Scan for the cell matching the given text and deliver its (x, y) coordinate at center. 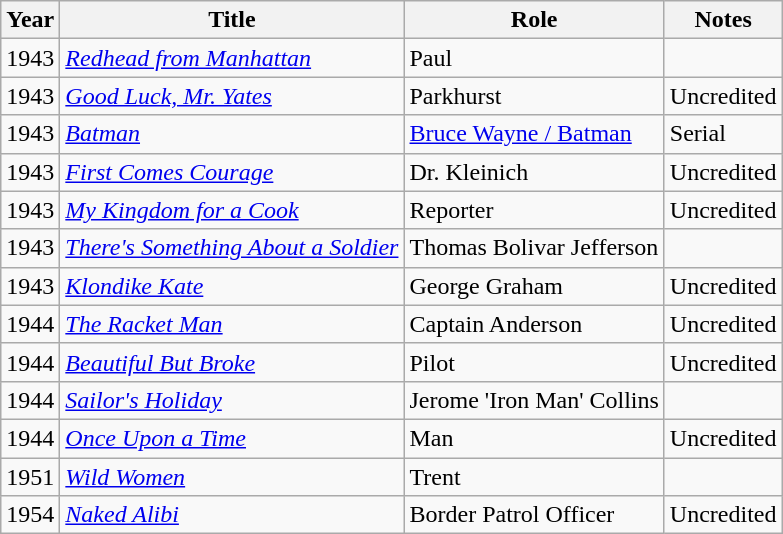
1954 (30, 515)
Reporter (534, 210)
Role (534, 20)
Border Patrol Officer (534, 515)
There's Something About a Soldier (232, 248)
Bruce Wayne / Batman (534, 134)
Trent (534, 477)
Man (534, 438)
Redhead from Manhattan (232, 58)
Good Luck, Mr. Yates (232, 96)
Klondike Kate (232, 286)
Captain Anderson (534, 324)
George Graham (534, 286)
Wild Women (232, 477)
Year (30, 20)
Naked Alibi (232, 515)
Parkhurst (534, 96)
Notes (723, 20)
Beautiful But Broke (232, 362)
Once Upon a Time (232, 438)
Dr. Kleinich (534, 172)
Jerome 'Iron Man' Collins (534, 400)
Serial (723, 134)
1951 (30, 477)
Sailor's Holiday (232, 400)
First Comes Courage (232, 172)
Pilot (534, 362)
Paul (534, 58)
Thomas Bolivar Jefferson (534, 248)
Title (232, 20)
The Racket Man (232, 324)
Batman (232, 134)
My Kingdom for a Cook (232, 210)
